Search for the cell housing the specified text and yield its (x, y) center coordinate. 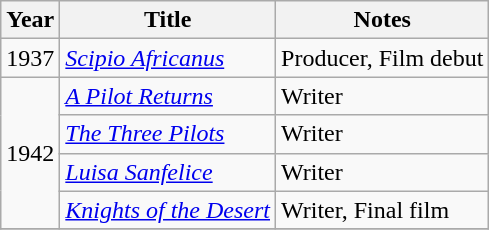
A Pilot Returns (168, 96)
Year (30, 20)
Title (168, 20)
Knights of the Desert (168, 210)
Scipio Africanus (168, 58)
Producer, Film debut (382, 58)
Luisa Sanfelice (168, 172)
The Three Pilots (168, 134)
Notes (382, 20)
1942 (30, 153)
1937 (30, 58)
Writer, Final film (382, 210)
